Pinpoint the cell where the given text exists, returning its [X, Y] midpoint coordinate. 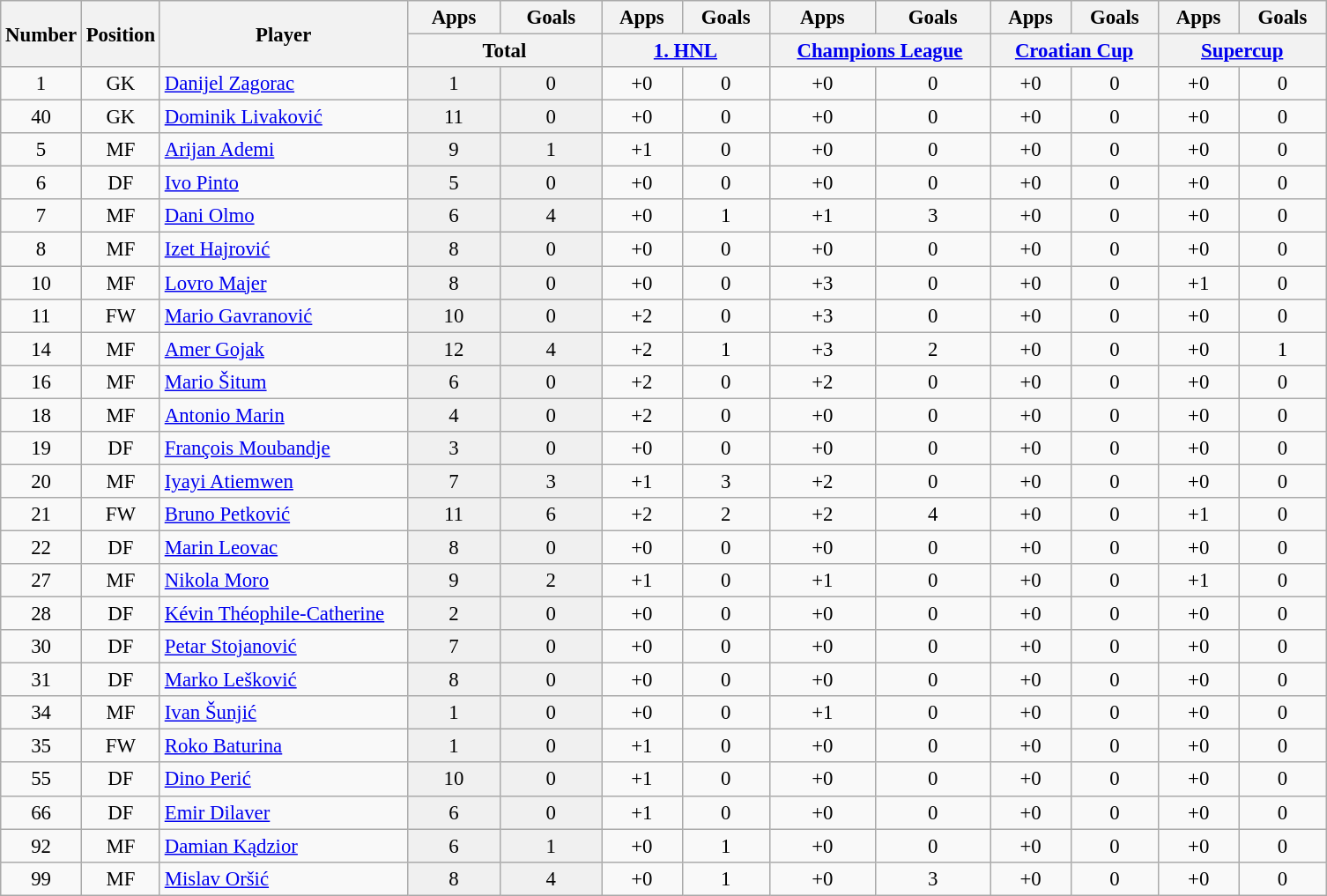
27 [41, 581]
Bruno Petković [284, 515]
55 [41, 780]
François Moubandje [284, 448]
30 [41, 647]
Antonio Marin [284, 415]
Mario Šitum [284, 381]
Lovro Majer [284, 283]
21 [41, 515]
Marin Leovac [284, 547]
66 [41, 812]
Supercup [1242, 51]
Nikola Moro [284, 581]
Ivan Šunjić [284, 713]
Danijel Zagorac [284, 84]
16 [41, 381]
31 [41, 680]
Mislav Oršić [284, 878]
Arijan Ademi [284, 150]
Total [504, 51]
Ivo Pinto [284, 183]
34 [41, 713]
19 [41, 448]
Damian Kądzior [284, 846]
20 [41, 481]
Marko Lešković [284, 680]
92 [41, 846]
Mario Gavranović [284, 315]
Emir Dilaver [284, 812]
Iyayi Atiemwen [284, 481]
Position [120, 33]
22 [41, 547]
Player [284, 33]
Dominik Livaković [284, 117]
Dino Perić [284, 780]
Number [41, 33]
28 [41, 614]
35 [41, 746]
Dani Olmo [284, 216]
Roko Baturina [284, 746]
1. HNL [686, 51]
18 [41, 415]
Amer Gojak [284, 349]
12 [454, 349]
Kévin Théophile-Catherine [284, 614]
14 [41, 349]
Croatian Cup [1075, 51]
99 [41, 878]
40 [41, 117]
Petar Stojanović [284, 647]
Izet Hajrović [284, 249]
Champions League [879, 51]
